Scan for the cell matching the given text and deliver its [x, y] coordinate at center. 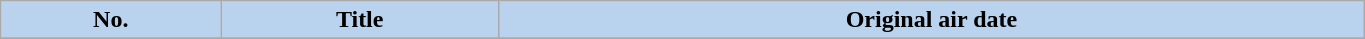
Title [360, 20]
Original air date [932, 20]
No. [111, 20]
